Extract the (X, Y) coordinate from the center of the cell holding the provided text.  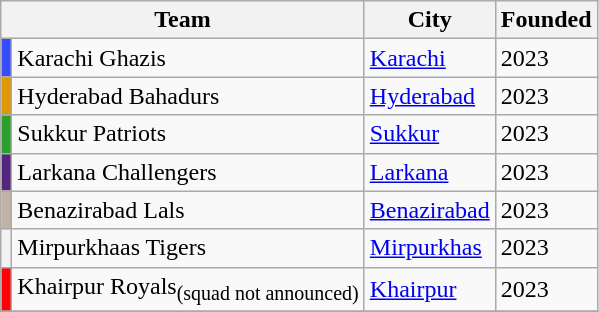
Sukkur Patriots (188, 134)
Larkana Challengers (188, 172)
Larkana (430, 172)
Khairpur Royals(squad not announced) (188, 289)
Benazirabad (430, 210)
Sukkur (430, 134)
Founded (546, 20)
Mirpurkhas (430, 248)
Karachi (430, 58)
Benazirabad Lals (188, 210)
Karachi Ghazis (188, 58)
Mirpurkhaas Tigers (188, 248)
Hyderabad (430, 96)
Hyderabad Bahadurs (188, 96)
Team (183, 20)
Khairpur (430, 289)
City (430, 20)
